Extract the [x, y] coordinate from the center of the cell holding the provided text.  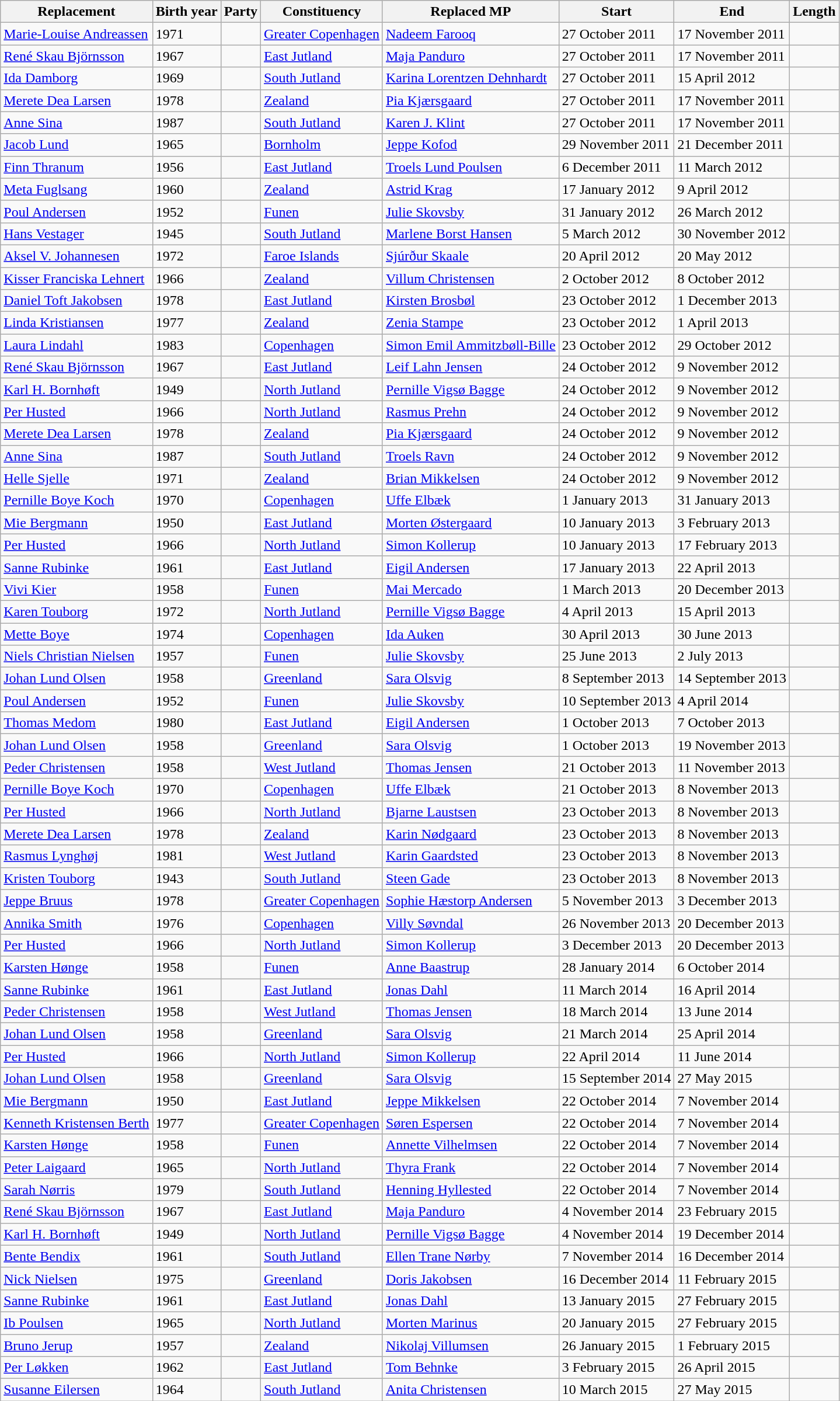
16 April 2014 [732, 990]
Kisser Franciska Lehnert [76, 279]
Karen J. Klint [470, 123]
9 April 2012 [732, 189]
Simon Emil Ammitzbøll-Bille [470, 345]
23 February 2015 [732, 1212]
11 March 2014 [616, 990]
29 November 2011 [616, 145]
Karen Touborg [76, 611]
30 April 2013 [616, 634]
Party [241, 12]
1962 [187, 1368]
21 March 2014 [616, 1034]
Daniel Toft Jakobsen [76, 301]
1976 [187, 923]
Ib Poulsen [76, 1323]
Replacement [76, 12]
Ida Auken [470, 634]
Jeppe Bruus [76, 901]
1945 [187, 234]
26 November 2013 [616, 923]
19 November 2013 [732, 745]
Jeppe Mikkelsen [470, 1101]
Kirsten Brosbøl [470, 301]
11 June 2014 [732, 1056]
4 April 2013 [616, 611]
Aksel V. Johannesen [76, 256]
Hans Vestager [76, 234]
5 November 2013 [616, 901]
6 October 2014 [732, 967]
14 September 2013 [732, 679]
30 June 2013 [732, 634]
Replaced MP [470, 12]
18 March 2014 [616, 1012]
Karina Lorentzen Dehnhardt [470, 78]
30 November 2012 [732, 234]
8 October 2012 [732, 279]
2 October 2012 [616, 279]
Rasmus Prehn [470, 412]
22 April 2013 [732, 567]
26 January 2015 [616, 1345]
1969 [187, 78]
Leif Lahn Jensen [470, 367]
Bornholm [322, 145]
Bruno Jerup [76, 1345]
Doris Jakobsen [470, 1278]
17 January 2013 [616, 567]
1975 [187, 1278]
10 September 2013 [616, 701]
Kristen Touborg [76, 878]
1 December 2013 [732, 301]
Zenia Stampe [470, 323]
Marie-Louise Andreassen [76, 34]
13 January 2015 [616, 1301]
15 April 2012 [732, 78]
28 January 2014 [616, 967]
Steen Gade [470, 878]
25 June 2013 [616, 656]
Anne Baastrup [470, 967]
19 December 2014 [732, 1234]
Sarah Nørris [76, 1190]
Thomas Medom [76, 723]
Start [616, 12]
1 February 2015 [732, 1345]
Henning Hyllested [470, 1190]
Bjarne Laustsen [470, 812]
Niels Christian Nielsen [76, 656]
31 January 2012 [616, 211]
Morten Østergaard [470, 523]
Astrid Krag [470, 189]
Nick Nielsen [76, 1278]
Morten Marinus [470, 1323]
13 June 2014 [732, 1012]
26 March 2012 [732, 211]
Karin Gaardsted [470, 856]
Tom Behnke [470, 1368]
11 November 2013 [732, 767]
1980 [187, 723]
1964 [187, 1390]
5 March 2012 [616, 234]
2 July 2013 [732, 656]
Susanne Eilersen [76, 1390]
Anita Christensen [470, 1390]
Søren Espersen [470, 1123]
Sophie Hæstorp Andersen [470, 901]
1 April 2013 [732, 323]
End [732, 12]
17 February 2013 [732, 545]
Peter Laigaard [76, 1167]
Karin Nødgaard [470, 834]
1960 [187, 189]
1943 [187, 878]
Finn Thranum [76, 167]
Constituency [322, 12]
Length [814, 12]
10 March 2015 [616, 1390]
Laura Lindahl [76, 345]
11 March 2012 [732, 167]
Thyra Frank [470, 1167]
17 January 2012 [616, 189]
Ida Damborg [76, 78]
31 January 2013 [732, 500]
Brian Mikkelsen [470, 478]
Ellen Trane Nørby [470, 1256]
Villy Søvndal [470, 923]
22 April 2014 [616, 1056]
1956 [187, 167]
Bente Bendix [76, 1256]
Jacob Lund [76, 145]
Rasmus Lynghøj [76, 856]
3 February 2013 [732, 523]
20 May 2012 [732, 256]
21 December 2011 [732, 145]
1 January 2013 [616, 500]
1974 [187, 634]
Kenneth Kristensen Berth [76, 1123]
Troels Ravn [470, 456]
8 September 2013 [616, 679]
Annika Smith [76, 923]
7 October 2013 [732, 723]
1 March 2013 [616, 589]
3 February 2015 [616, 1368]
25 April 2014 [732, 1034]
Jeppe Kofod [470, 145]
20 April 2012 [616, 256]
15 April 2013 [732, 611]
Mai Mercado [470, 589]
Marlene Borst Hansen [470, 234]
29 October 2012 [732, 345]
Annette Vilhelmsen [470, 1145]
1979 [187, 1190]
4 April 2014 [732, 701]
Meta Fuglsang [76, 189]
Vivi Kier [76, 589]
Mette Boye [76, 634]
15 September 2014 [616, 1079]
Troels Lund Poulsen [470, 167]
26 April 2015 [732, 1368]
1983 [187, 345]
20 January 2015 [616, 1323]
Villum Christensen [470, 279]
Sjúrður Skaale [470, 256]
1981 [187, 856]
Faroe Islands [322, 256]
Nadeem Farooq [470, 34]
Birth year [187, 12]
11 February 2015 [732, 1278]
Per Løkken [76, 1368]
Helle Sjelle [76, 478]
Linda Kristiansen [76, 323]
6 December 2011 [616, 167]
Nikolaj Villumsen [470, 1345]
